Detect which cell encompasses the target text, then output its (X, Y) center coordinate. 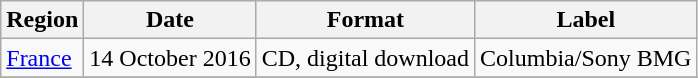
France (42, 58)
Columbia/Sony BMG (586, 58)
Region (42, 20)
Format (365, 20)
CD, digital download (365, 58)
14 October 2016 (170, 58)
Date (170, 20)
Label (586, 20)
